Return (X, Y) of the center of cell containing provided text 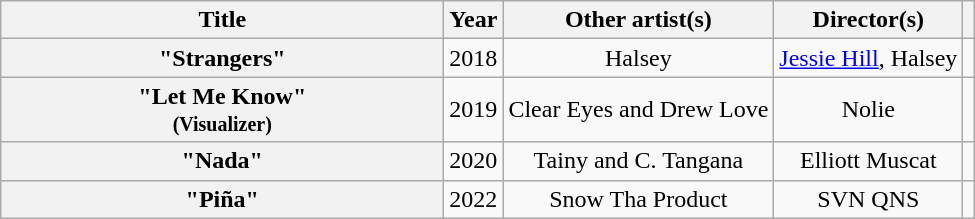
Tainy and C. Tangana (638, 161)
SVN QNS (868, 199)
2022 (474, 199)
Year (474, 20)
Elliott Muscat (868, 161)
2018 (474, 58)
Other artist(s) (638, 20)
Snow Tha Product (638, 199)
Nolie (868, 110)
"Strangers" (222, 58)
Jessie Hill, Halsey (868, 58)
Title (222, 20)
Clear Eyes and Drew Love (638, 110)
Halsey (638, 58)
"Nada" (222, 161)
"Let Me Know" (Visualizer) (222, 110)
"Piña" (222, 199)
2019 (474, 110)
Director(s) (868, 20)
2020 (474, 161)
